Capture the cell that displays the provided text and extract its [x, y] central coordinate. 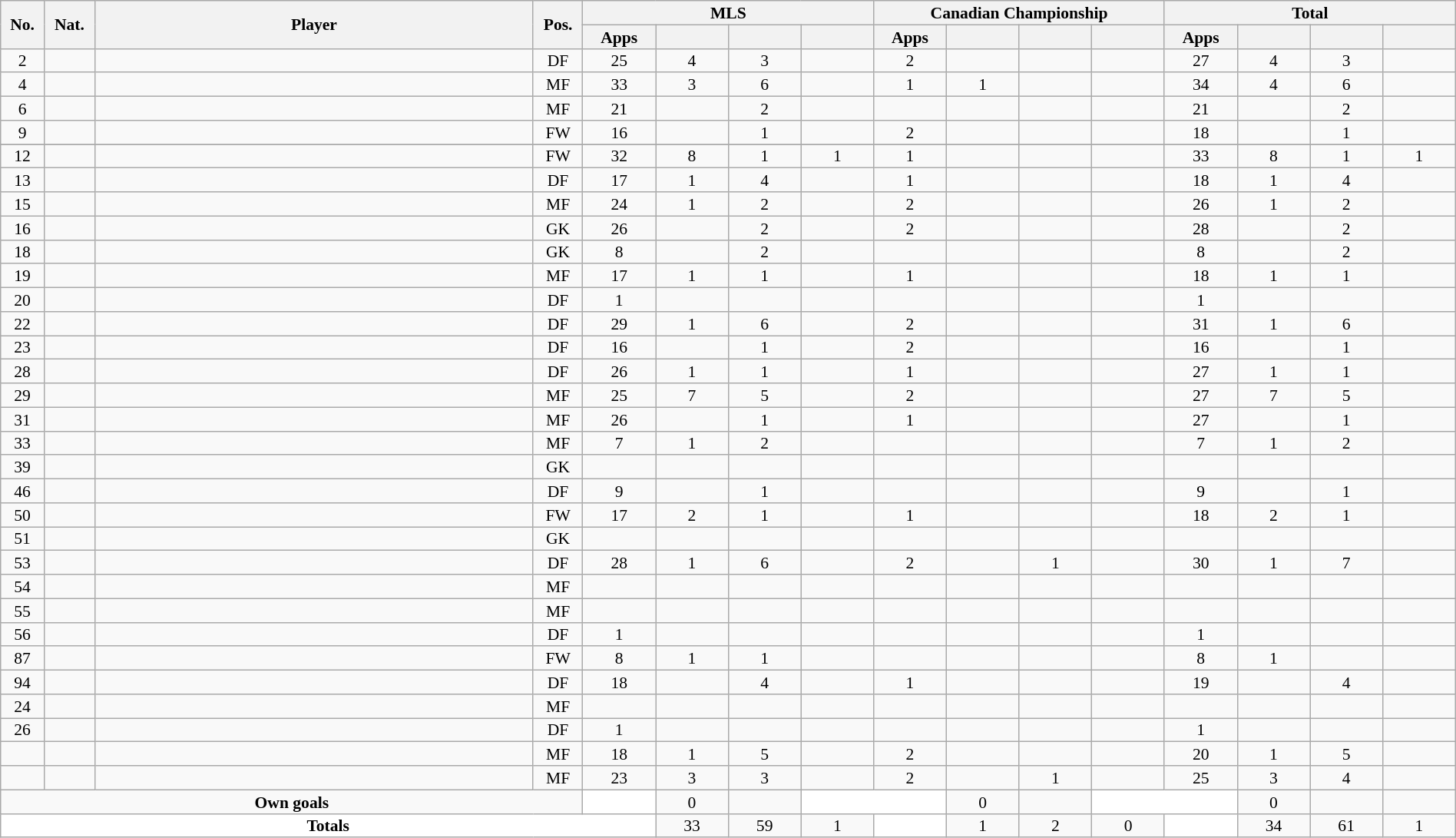
55 [23, 610]
30 [1201, 562]
46 [23, 492]
Own goals [292, 802]
94 [23, 682]
Nat. [69, 25]
Total [1310, 12]
Pos. [558, 25]
MLS [728, 12]
13 [23, 180]
15 [23, 204]
Player [315, 25]
39 [23, 467]
12 [23, 157]
53 [23, 562]
59 [765, 825]
Canadian Championship [1020, 12]
No. [23, 25]
22 [23, 324]
Totals [329, 825]
87 [23, 659]
51 [23, 539]
50 [23, 515]
54 [23, 587]
32 [619, 157]
56 [23, 634]
61 [1347, 825]
